Output the [X, Y] coordinate of the center of the cell containing the given text.  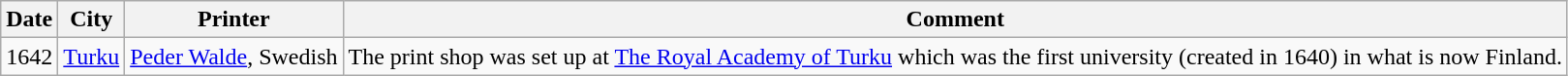
Turku [91, 57]
Printer [234, 19]
Date [29, 19]
1642 [29, 57]
Peder Walde, Swedish [234, 57]
The print shop was set up at The Royal Academy of Turku which was the first university (created in 1640) in what is now Finland. [955, 57]
City [91, 19]
Comment [955, 19]
